Scan for the cell matching the given text and deliver its (X, Y) coordinate at center. 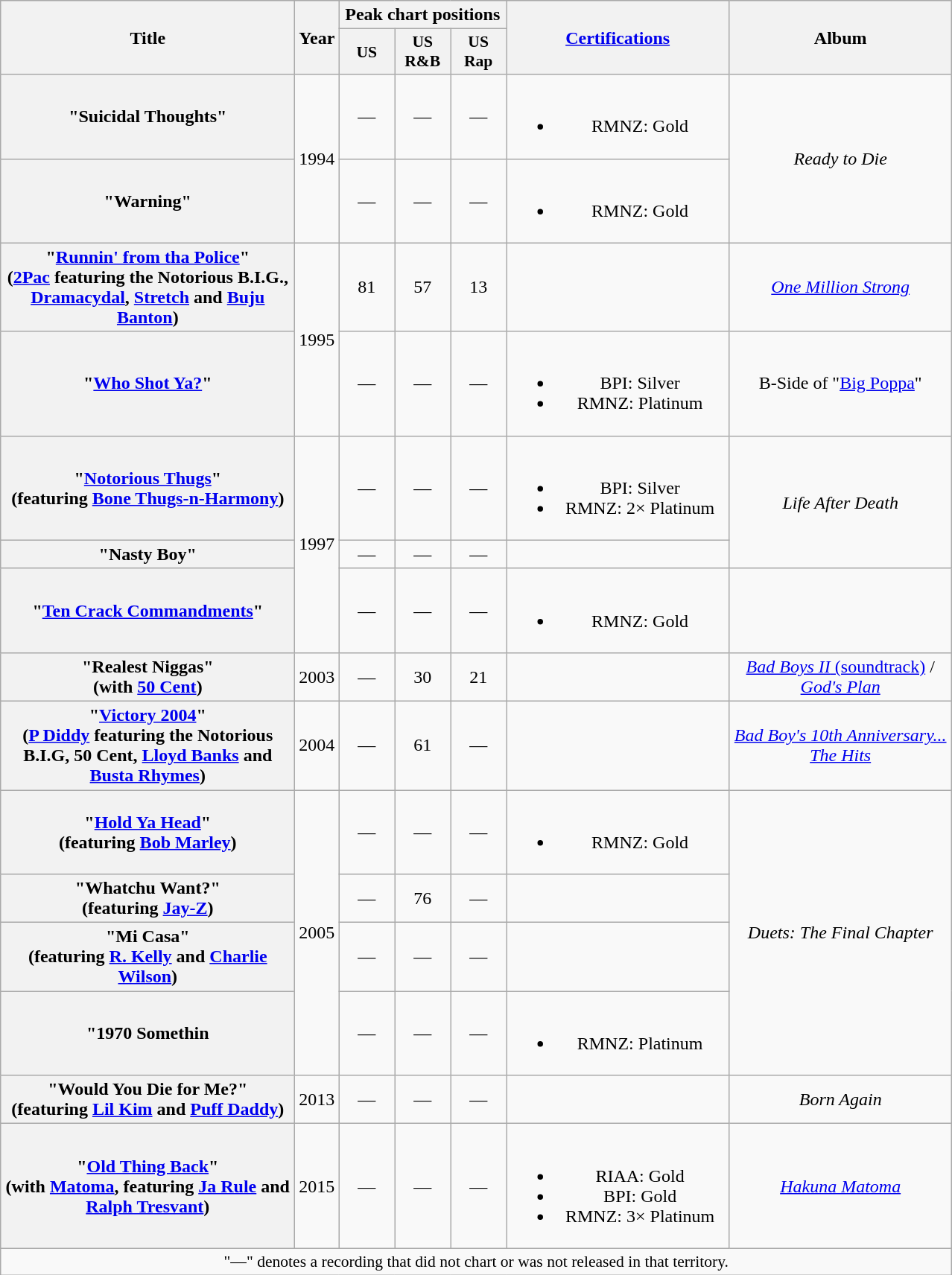
Bad Boys II (soundtrack) / God's Plan (840, 676)
Born Again (840, 1099)
BPI: SilverRMNZ: Platinum (618, 384)
RMNZ: Platinum (618, 1034)
13 (478, 287)
BPI: SilverRMNZ: 2× Platinum (618, 488)
"Whatchu Want?"(featuring Jay-Z) (147, 898)
1994 (317, 159)
Hakuna Matoma (840, 1186)
Certifications (618, 37)
57 (423, 287)
RIAA: GoldBPI: GoldRMNZ: 3× Platinum (618, 1186)
"Warning" (147, 201)
76 (423, 898)
Ready to Die (840, 159)
"Who Shot Ya?" (147, 384)
Year (317, 37)
1997 (317, 544)
"—" denotes a recording that did not chart or was not released in that territory. (477, 1262)
"Suicidal Thoughts" (147, 116)
Title (147, 37)
"Mi Casa"(featuring R. Kelly and Charlie Wilson) (147, 957)
2005 (317, 932)
2004 (317, 745)
One Million Strong (840, 287)
Life After Death (840, 502)
USR&B (423, 52)
USRap (478, 52)
"Hold Ya Head"(featuring Bob Marley) (147, 831)
"Runnin' from tha Police"(2Pac featuring the Notorious B.I.G., Dramacydal, Stretch and Buju Banton) (147, 287)
Album (840, 37)
"Ten Crack Commandments" (147, 611)
30 (423, 676)
B-Side of "Big Poppa" (840, 384)
"Would You Die for Me?"(featuring Lil Kim and Puff Daddy) (147, 1099)
Peak chart positions (423, 15)
Bad Boy's 10th Anniversary... The Hits (840, 745)
Duets: The Final Chapter (840, 932)
2015 (317, 1186)
US (366, 52)
"Notorious Thugs"(featuring Bone Thugs-n-Harmony) (147, 488)
"Victory 2004"(P Diddy featuring the Notorious B.I.G, 50 Cent, Lloyd Banks and Busta Rhymes) (147, 745)
21 (478, 676)
2013 (317, 1099)
"Old Thing Back"(with Matoma, featuring Ja Rule and Ralph Tresvant) (147, 1186)
61 (423, 745)
"Realest Niggas"(with 50 Cent) (147, 676)
"1970 Somethin (147, 1034)
"Nasty Boy" (147, 554)
2003 (317, 676)
1995 (317, 340)
81 (366, 287)
